Detect which cell encompasses the target text, then output its (X, Y) center coordinate. 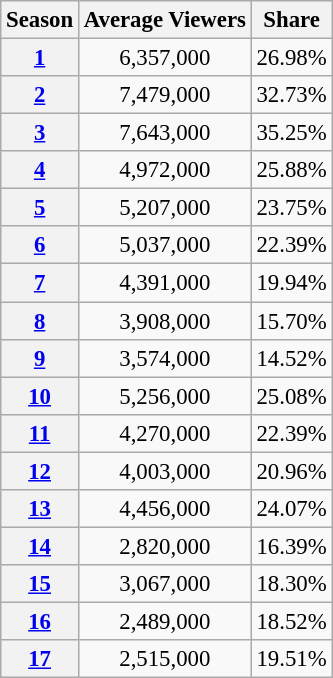
2,820,000 (164, 546)
10 (40, 396)
3,908,000 (164, 321)
16 (40, 621)
3,574,000 (164, 358)
2,515,000 (164, 659)
2 (40, 95)
25.88% (292, 170)
25.08% (292, 396)
4,391,000 (164, 283)
5,256,000 (164, 396)
6 (40, 245)
15 (40, 584)
7 (40, 283)
32.73% (292, 95)
18.30% (292, 584)
5 (40, 208)
3,067,000 (164, 584)
19.51% (292, 659)
24.07% (292, 509)
4 (40, 170)
20.96% (292, 471)
8 (40, 321)
26.98% (292, 58)
14.52% (292, 358)
6,357,000 (164, 58)
2,489,000 (164, 621)
4,270,000 (164, 433)
Season (40, 20)
12 (40, 471)
35.25% (292, 133)
Average Viewers (164, 20)
5,037,000 (164, 245)
18.52% (292, 621)
4,003,000 (164, 471)
4,456,000 (164, 509)
14 (40, 546)
17 (40, 659)
3 (40, 133)
1 (40, 58)
Share (292, 20)
13 (40, 509)
5,207,000 (164, 208)
19.94% (292, 283)
16.39% (292, 546)
7,479,000 (164, 95)
15.70% (292, 321)
7,643,000 (164, 133)
23.75% (292, 208)
9 (40, 358)
4,972,000 (164, 170)
11 (40, 433)
